Find where the given text appears and provide that cell's center as (x, y) coordinate. 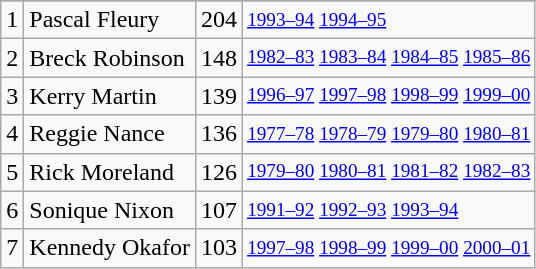
5 (12, 172)
1991–92 1992–93 1993–94 (389, 210)
Kennedy Okafor (110, 248)
2 (12, 58)
126 (218, 172)
Kerry Martin (110, 96)
Sonique Nixon (110, 210)
139 (218, 96)
1982–83 1983–84 1984–85 1985–86 (389, 58)
148 (218, 58)
1977–78 1978–79 1979–80 1980–81 (389, 134)
1979–80 1980–81 1981–82 1982–83 (389, 172)
7 (12, 248)
4 (12, 134)
Reggie Nance (110, 134)
6 (12, 210)
Rick Moreland (110, 172)
1997–98 1998–99 1999–00 2000–01 (389, 248)
136 (218, 134)
1993–94 1994–95 (389, 20)
204 (218, 20)
103 (218, 248)
107 (218, 210)
1996–97 1997–98 1998–99 1999–00 (389, 96)
Pascal Fleury (110, 20)
3 (12, 96)
1 (12, 20)
Breck Robinson (110, 58)
